Scan for the cell matching the given text and deliver its (x, y) coordinate at center. 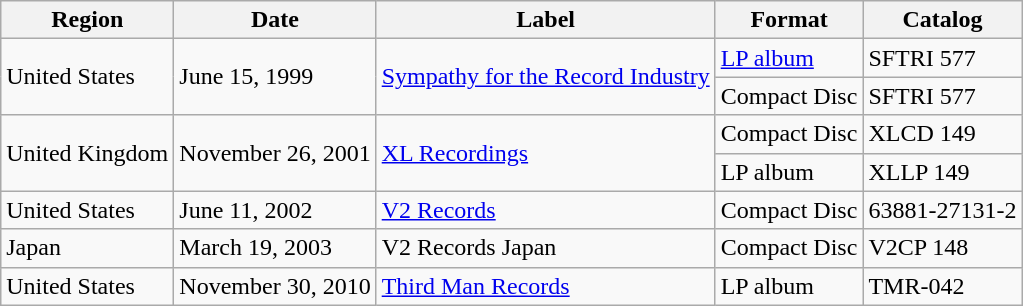
Format (789, 20)
Label (546, 20)
March 19, 2003 (275, 248)
TMR-042 (942, 286)
November 26, 2001 (275, 153)
XLLP 149 (942, 172)
June 15, 1999 (275, 77)
United Kingdom (88, 153)
V2 Records (546, 210)
Region (88, 20)
V2 Records Japan (546, 248)
XLCD 149 (942, 134)
Third Man Records (546, 286)
November 30, 2010 (275, 286)
XL Recordings (546, 153)
Sympathy for the Record Industry (546, 77)
Catalog (942, 20)
Date (275, 20)
Japan (88, 248)
63881-27131-2 (942, 210)
June 11, 2002 (275, 210)
V2CP 148 (942, 248)
